Search for the cell housing the specified text and yield its [X, Y] center coordinate. 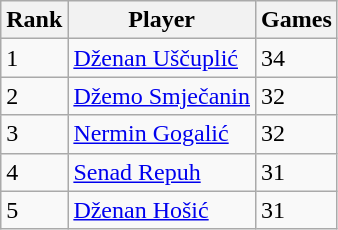
Games [297, 20]
4 [34, 172]
Player [162, 20]
Dženan Uščuplić [162, 58]
Senad Repuh [162, 172]
1 [34, 58]
5 [34, 210]
3 [34, 134]
Dženan Hošić [162, 210]
34 [297, 58]
Rank [34, 20]
2 [34, 96]
Džemo Smječanin [162, 96]
Nermin Gogalić [162, 134]
